Pinpoint the cell where the given text exists, returning its (x, y) midpoint coordinate. 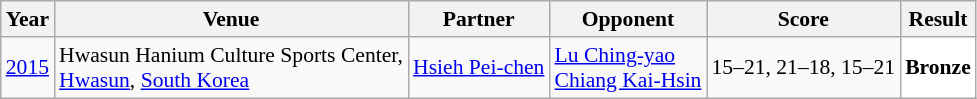
Result (938, 19)
Partner (478, 19)
Hsieh Pei-chen (478, 68)
2015 (28, 68)
Hwasun Hanium Culture Sports Center,Hwasun, South Korea (231, 68)
15–21, 21–18, 15–21 (803, 68)
Venue (231, 19)
Score (803, 19)
Lu Ching-yao Chiang Kai-Hsin (628, 68)
Opponent (628, 19)
Bronze (938, 68)
Year (28, 19)
